Locate the cell with the specified text and output its [X, Y] center coordinate. 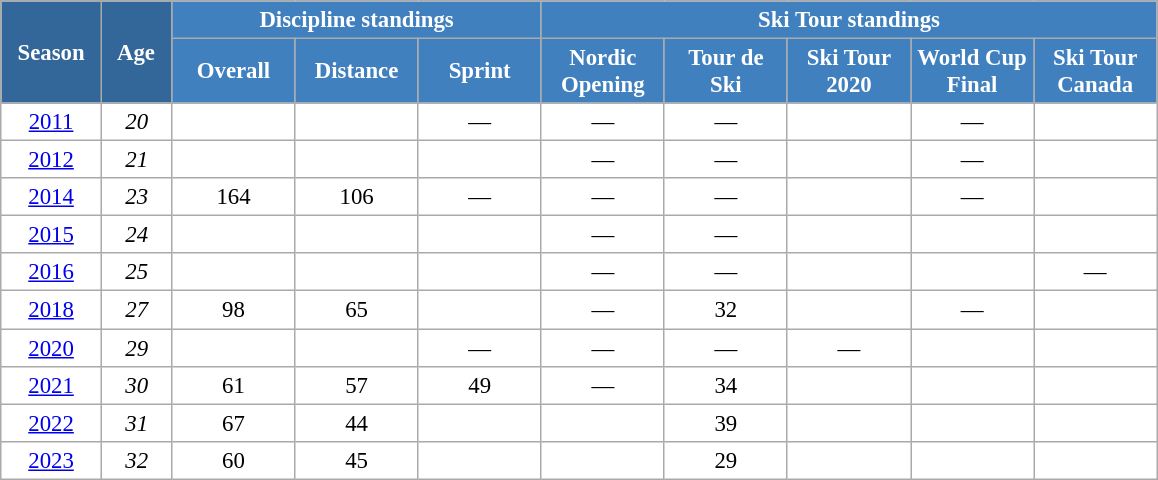
20 [136, 122]
31 [136, 423]
2015 [52, 235]
57 [356, 385]
2020 [52, 348]
Ski Tour2020 [848, 72]
2021 [52, 385]
Overall [234, 72]
Ski Tour standings [848, 20]
2023 [52, 460]
39 [726, 423]
34 [726, 385]
45 [356, 460]
27 [136, 310]
Discipline standings [356, 20]
23 [136, 197]
24 [136, 235]
30 [136, 385]
Sprint [480, 72]
Ski TourCanada [1096, 72]
44 [356, 423]
164 [234, 197]
25 [136, 273]
60 [234, 460]
2022 [52, 423]
2016 [52, 273]
98 [234, 310]
49 [480, 385]
21 [136, 160]
Tour deSki [726, 72]
2011 [52, 122]
106 [356, 197]
World CupFinal [972, 72]
2012 [52, 160]
67 [234, 423]
Season [52, 52]
Distance [356, 72]
2014 [52, 197]
61 [234, 385]
2018 [52, 310]
Age [136, 52]
NordicOpening [602, 72]
65 [356, 310]
